Output the (x, y) coordinate of the center of the cell containing the given text.  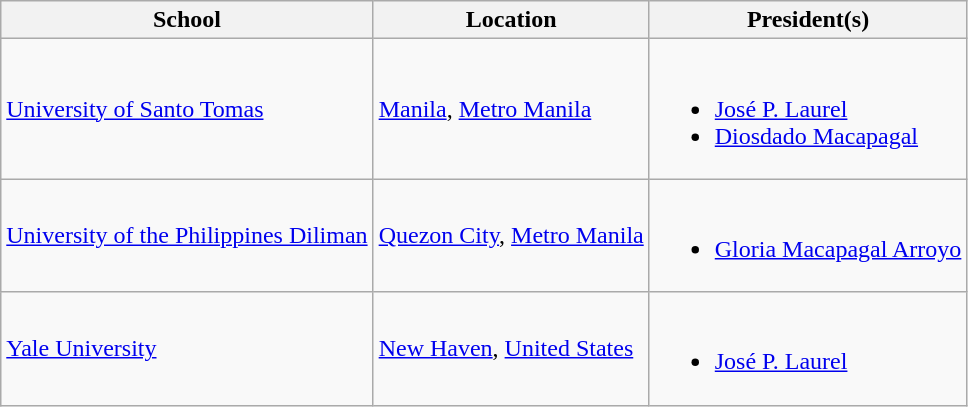
Location (511, 20)
New Haven, United States (511, 348)
José P. Laurel (808, 348)
Gloria Macapagal Arroyo (808, 236)
University of the Philippines Diliman (187, 236)
Yale University (187, 348)
José P. LaurelDiosdado Macapagal (808, 109)
Quezon City, Metro Manila (511, 236)
University of Santo Tomas (187, 109)
Manila, Metro Manila (511, 109)
School (187, 20)
President(s) (808, 20)
